From the cell containing the given text, extract its center point as (X, Y) coordinate. 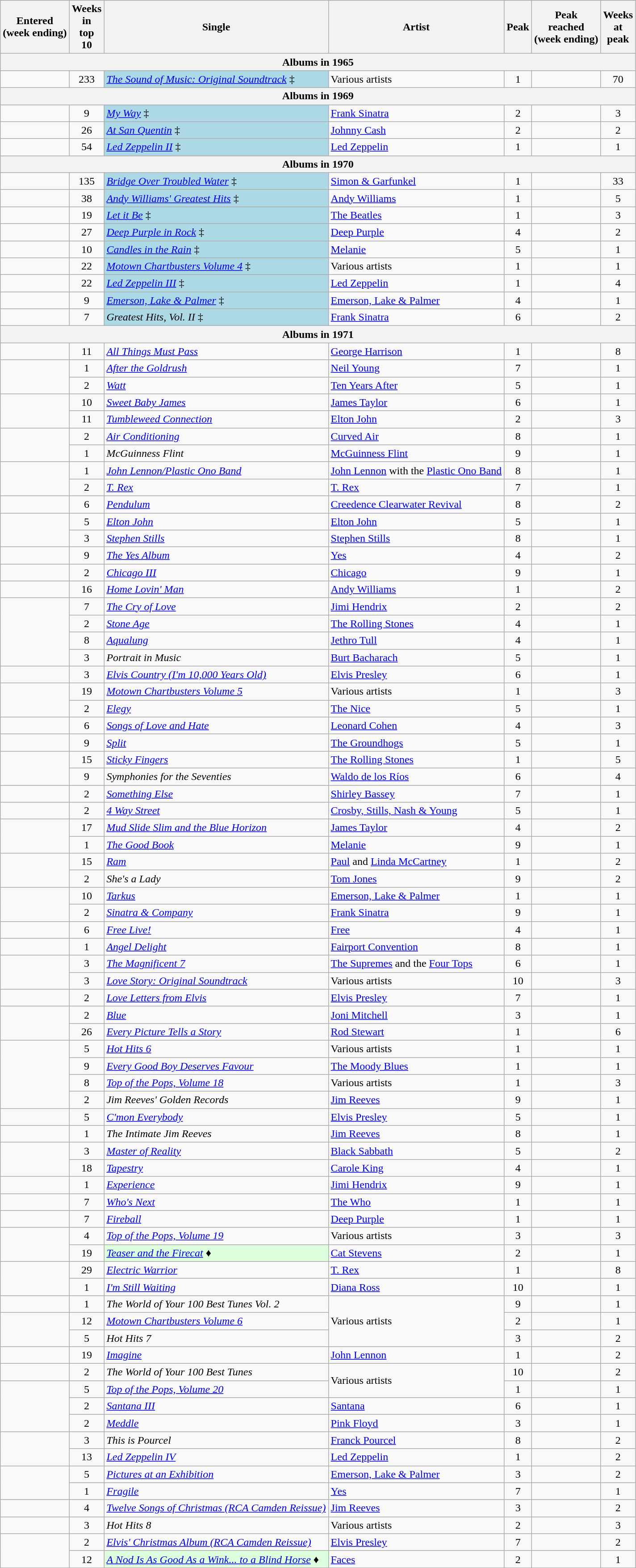
4 Way Street (216, 811)
Love Story: Original Soundtrack (216, 981)
Franck Pourcel (416, 1440)
Led Zeppelin IV (216, 1457)
Chicago (416, 573)
Andy Williams' Greatest Hits ‡ (216, 198)
17 (87, 828)
Sinatra & Company (216, 913)
Elegy (216, 708)
Emerson, Lake & Palmer ‡ (216, 300)
Artist (416, 27)
54 (87, 147)
After the Goldrush (216, 368)
Curved Air (416, 436)
Motown Chartbusters Volume 6 (216, 1321)
Johnny Cash (416, 130)
Free Live! (216, 930)
Fragile (216, 1491)
Ten Years After (416, 385)
Single (216, 27)
She's a Lady (216, 879)
Carole King (416, 1168)
Watt (216, 385)
Diana Ross (416, 1287)
Simon & Garfunkel (416, 181)
Tumbleweed Connection (216, 419)
Faces (416, 1559)
The Beatles (416, 215)
Sticky Fingers (216, 759)
Songs of Love and Hate (216, 725)
Albums in 1969 (318, 96)
Love Letters from Elvis (216, 998)
Hot Hits 8 (216, 1525)
Santana III (216, 1406)
The World of Your 100 Best Tunes (216, 1372)
The Cry of Love (216, 607)
Peakreached (week ending) (566, 27)
Paul and Linda McCartney (416, 862)
Angel Delight (216, 947)
The Who (416, 1202)
Leonard Cohen (416, 725)
Shirley Bassey (416, 793)
The Magnificent 7 (216, 964)
Weeksintop10 (87, 27)
Master of Reality (216, 1151)
Albums in 1970 (318, 164)
Deep Purple in Rock ‡ (216, 232)
The World of Your 100 Best Tunes Vol. 2 (216, 1304)
Imagine (216, 1355)
Home Lovin' Man (216, 590)
Neil Young (416, 368)
Fairport Convention (416, 947)
Pictures at an Exhibition (216, 1474)
18 (87, 1168)
Portrait in Music (216, 658)
29 (87, 1270)
Hot Hits 7 (216, 1338)
38 (87, 198)
Tarkus (216, 896)
The Good Book (216, 845)
The Groundhogs (416, 742)
The Sound of Music: Original Soundtrack ‡ (216, 79)
Burt Bacharach (416, 658)
Meddle (216, 1423)
Cat Stevens (416, 1253)
The Yes Album (216, 556)
27 (87, 232)
Experience (216, 1185)
John Lennon (416, 1355)
Free (416, 930)
C'mon Everybody (216, 1117)
Waldo de los Ríos (416, 776)
Teaser and the Firecat ♦ (216, 1253)
Fireball (216, 1219)
Rod Stewart (416, 1032)
Tapestry (216, 1168)
The Moody Blues (416, 1066)
Black Sabbath (416, 1151)
Ram (216, 862)
My Way ‡ (216, 113)
135 (87, 181)
Stone Age (216, 624)
Weeksatpeak (618, 27)
Top of the Pops, Volume 19 (216, 1236)
At San Quentin ‡ (216, 130)
33 (618, 181)
Top of the Pops, Volume 18 (216, 1083)
70 (618, 79)
Pendulum (216, 504)
Led Zeppelin III ‡ (216, 283)
Something Else (216, 793)
Elvis Country (I'm 10,000 Years Old) (216, 674)
Top of the Pops, Volume 20 (216, 1389)
Split (216, 742)
John Lennon with the Plastic Ono Band (416, 470)
Bridge Over Troubled Water ‡ (216, 181)
The Intimate Jim Reeves (216, 1134)
Symphonies for the Seventies (216, 776)
Led Zeppelin II ‡ (216, 147)
George Harrison (416, 351)
The Nice (416, 708)
All Things Must Pass (216, 351)
Jethro Tull (416, 641)
Albums in 1965 (318, 62)
Elvis' Christmas Album (RCA Camden Reissue) (216, 1542)
Santana (416, 1406)
I'm Still Waiting (216, 1287)
Peak (518, 27)
Motown Chartbusters Volume 4 ‡ (216, 266)
Joni Mitchell (416, 1015)
Every Picture Tells a Story (216, 1032)
Sweet Baby James (216, 402)
Greatest Hits, Vol. II ‡ (216, 317)
A Nod Is As Good As a Wink... to a Blind Horse ♦ (216, 1559)
Twelve Songs of Christmas (RCA Camden Reissue) (216, 1508)
233 (87, 79)
This is Pourcel (216, 1440)
Pink Floyd (416, 1423)
Crosby, Stills, Nash & Young (416, 811)
The Supremes and the Four Tops (416, 964)
Air Conditioning (216, 436)
Albums in 1971 (318, 334)
Chicago III (216, 573)
Every Good Boy Deserves Favour (216, 1066)
Aqualung (216, 641)
Creedence Clearwater Revival (416, 504)
Candles in the Rain ‡ (216, 249)
Electric Warrior (216, 1270)
Motown Chartbusters Volume 5 (216, 691)
13 (87, 1457)
16 (87, 590)
Who's Next (216, 1202)
Let it Be ‡ (216, 215)
Jim Reeves' Golden Records (216, 1100)
Blue (216, 1015)
Entered (week ending) (35, 27)
Mud Slide Slim and the Blue Horizon (216, 828)
Tom Jones (416, 879)
Hot Hits 6 (216, 1049)
John Lennon/Plastic Ono Band (216, 470)
